Return (X, Y) of the center of cell containing provided text 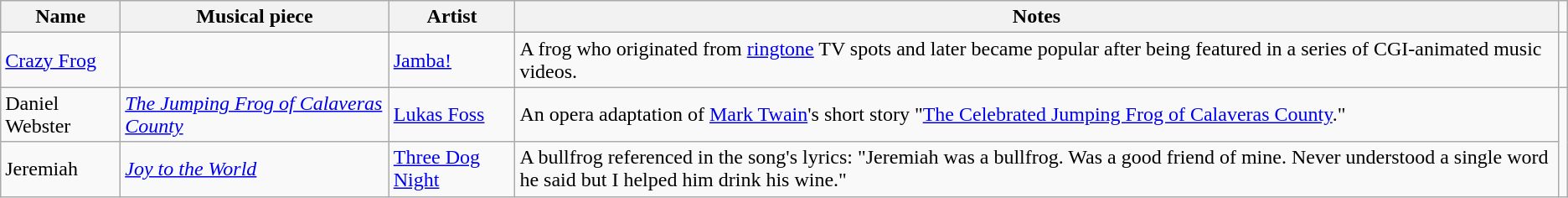
Name (60, 17)
Daniel Webster (60, 114)
An opera adaptation of Mark Twain's short story "The Celebrated Jumping Frog of Calaveras County." (1037, 114)
Crazy Frog (60, 60)
Musical piece (255, 17)
Jamba! (452, 60)
Joy to the World (255, 169)
Jeremiah (60, 169)
Lukas Foss (452, 114)
A frog who originated from ringtone TV spots and later became popular after being featured in a series of CGI-animated music videos. (1037, 60)
Three Dog Night (452, 169)
Artist (452, 17)
Notes (1037, 17)
The Jumping Frog of Calaveras County (255, 114)
